Locate the cell with the specified text and output its [X, Y] center coordinate. 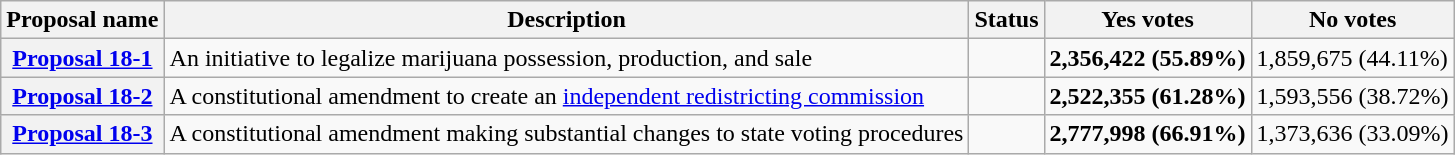
Proposal 18-2 [82, 96]
2,777,998 (66.91%) [1148, 134]
Status [1006, 20]
A constitutional amendment making substantial changes to state voting procedures [566, 134]
2,522,355 (61.28%) [1148, 96]
Yes votes [1148, 20]
1,859,675 (44.11%) [1352, 58]
Proposal 18-1 [82, 58]
1,373,636 (33.09%) [1352, 134]
A constitutional amendment to create an independent redistricting commission [566, 96]
An initiative to legalize marijuana possession, production, and sale [566, 58]
Proposal 18-3 [82, 134]
2,356,422 (55.89%) [1148, 58]
No votes [1352, 20]
1,593,556 (38.72%) [1352, 96]
Description [566, 20]
Proposal name [82, 20]
